For the text-containing cell, return its midpoint in [x, y] coordinate format. 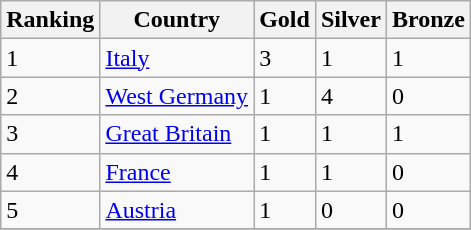
Bronze [428, 20]
France [177, 172]
Austria [177, 210]
Italy [177, 58]
Country [177, 20]
Great Britain [177, 134]
Gold [285, 20]
West Germany [177, 96]
2 [50, 96]
Ranking [50, 20]
Silver [350, 20]
5 [50, 210]
